Extract the [X, Y] coordinate from the center of the cell holding the provided text.  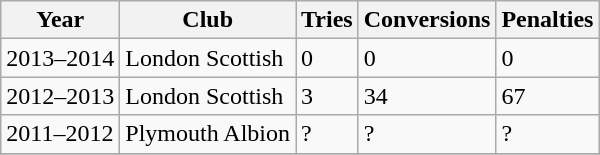
2013–2014 [60, 58]
Tries [328, 20]
67 [548, 96]
Conversions [427, 20]
34 [427, 96]
3 [328, 96]
2011–2012 [60, 134]
Club [208, 20]
Year [60, 20]
Penalties [548, 20]
2012–2013 [60, 96]
Plymouth Albion [208, 134]
